Pinpoint the cell where the given text exists, returning its [x, y] midpoint coordinate. 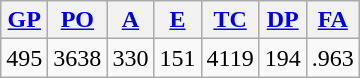
E [178, 20]
TC [230, 20]
3638 [78, 58]
GP [24, 20]
A [130, 20]
4119 [230, 58]
PO [78, 20]
330 [130, 58]
FA [332, 20]
151 [178, 58]
194 [282, 58]
495 [24, 58]
DP [282, 20]
.963 [332, 58]
